Return the [x, y] coordinate for the center point of the cell that contains the specified text.  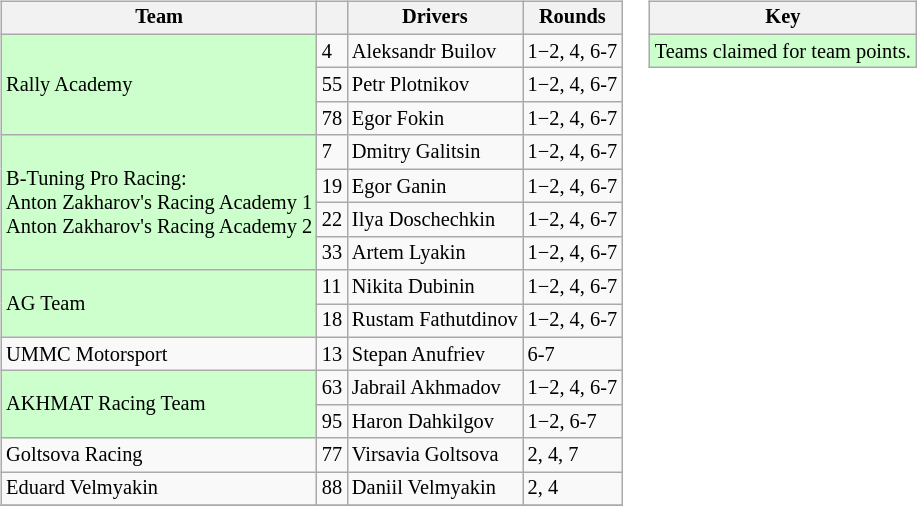
AKHMAT Racing Team [159, 404]
Petr Plotnikov [435, 85]
1−2, 6-7 [572, 422]
77 [332, 455]
2, 4 [572, 489]
B-Tuning Pro Racing:Anton Zakharov's Racing Academy 1Anton Zakharov's Racing Academy 2 [159, 202]
22 [332, 220]
63 [332, 388]
Eduard Velmyakin [159, 489]
UMMC Motorsport [159, 354]
Nikita Dubinin [435, 287]
Rally Academy [159, 84]
Key [783, 18]
Aleksandr Builov [435, 51]
19 [332, 186]
55 [332, 85]
Egor Fokin [435, 119]
Rounds [572, 18]
95 [332, 422]
6-7 [572, 354]
Teams claimed for team points. [783, 51]
11 [332, 287]
78 [332, 119]
Virsavia Goltsova [435, 455]
88 [332, 489]
Team [159, 18]
Haron Dahkilgov [435, 422]
4 [332, 51]
Daniil Velmyakin [435, 489]
2, 4, 7 [572, 455]
Drivers [435, 18]
Stepan Anufriev [435, 354]
Jabrail Akhmadov [435, 388]
18 [332, 321]
AG Team [159, 304]
Goltsova Racing [159, 455]
33 [332, 253]
Ilya Doschechkin [435, 220]
Egor Ganin [435, 186]
Rustam Fathutdinov [435, 321]
13 [332, 354]
Artem Lyakin [435, 253]
Dmitry Galitsin [435, 152]
7 [332, 152]
